From the cell containing the given text, extract its center point as (x, y) coordinate. 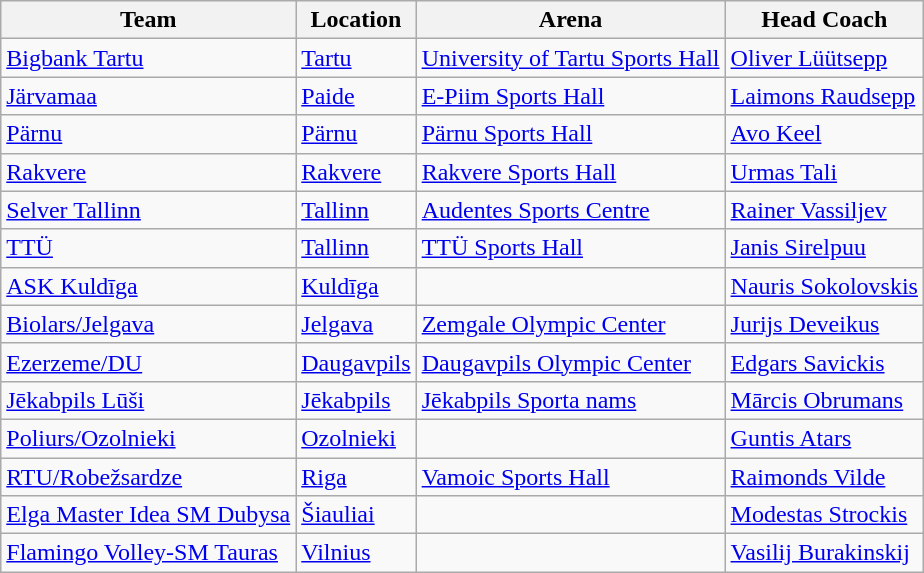
Kuldīga (356, 286)
Jēkabpils Lūši (148, 400)
Avo Keel (824, 134)
Selver Tallinn (148, 210)
University of Tartu Sports Hall (570, 58)
Daugavpils Olympic Center (570, 362)
Rakvere Sports Hall (570, 172)
Pärnu Sports Hall (570, 134)
Location (356, 20)
ASK Kuldīga (148, 286)
Jēkabpils Sporta nams (570, 400)
Poliurs/Ozolnieki (148, 438)
TTÜ (148, 248)
Bigbank Tartu (148, 58)
Flamingo Volley-SM Tauras (148, 553)
Zemgale Olympic Center (570, 324)
E-Piim Sports Hall (570, 96)
Edgars Savickis (824, 362)
Riga (356, 477)
Vilnius (356, 553)
Modestas Strockis (824, 515)
Tartu (356, 58)
Oliver Lüütsepp (824, 58)
Urmas Tali (824, 172)
Jēkabpils (356, 400)
Jelgava (356, 324)
Vasilij Burakinskij (824, 553)
RTU/Robežsardze (148, 477)
Laimons Raudsepp (824, 96)
Daugavpils (356, 362)
Järvamaa (148, 96)
Team (148, 20)
Rainer Vassiljev (824, 210)
Vamoic Sports Hall (570, 477)
Biolars/Jelgava (148, 324)
Mārcis Obrumans (824, 400)
Ezerzeme/DU (148, 362)
Ozolnieki (356, 438)
Jurijs Deveikus (824, 324)
Audentes Sports Centre (570, 210)
Šiauliai (356, 515)
Paide (356, 96)
TTÜ Sports Hall (570, 248)
Elga Master Idea SM Dubysa (148, 515)
Nauris Sokolovskis (824, 286)
Janis Sirelpuu (824, 248)
Raimonds Vilde (824, 477)
Head Coach (824, 20)
Arena (570, 20)
Guntis Atars (824, 438)
